Identify which cell holds the provided text, then report its [X, Y] central coordinate. 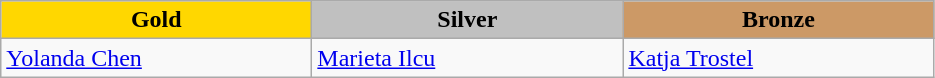
Katja Trostel [778, 58]
Bronze [778, 20]
Silver [468, 20]
Yolanda Chen [156, 58]
Gold [156, 20]
Marieta Ilcu [468, 58]
